Extract the (X, Y) coordinate from the center of the cell holding the provided text.  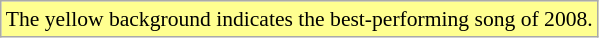
The yellow background indicates the best-performing song of 2008. (300, 19)
